Pinpoint the cell where the given text exists, returning its (x, y) midpoint coordinate. 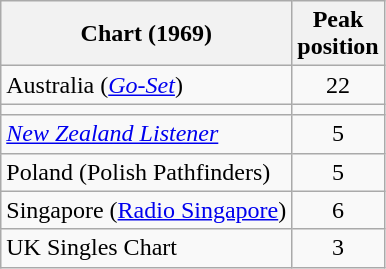
6 (338, 210)
Singapore (Radio Singapore) (146, 210)
22 (338, 85)
Poland (Polish Pathfinders) (146, 172)
UK Singles Chart (146, 248)
New Zealand Listener (146, 134)
Peakposition (338, 34)
Chart (1969) (146, 34)
Australia (Go-Set) (146, 85)
3 (338, 248)
